For the text-containing cell, return its midpoint in [X, Y] coordinate format. 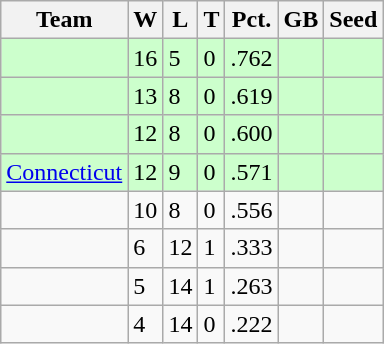
16 [146, 58]
6 [146, 248]
.762 [252, 58]
9 [180, 172]
.571 [252, 172]
Team [64, 20]
.619 [252, 96]
.333 [252, 248]
Seed [354, 20]
.263 [252, 286]
.222 [252, 324]
10 [146, 210]
W [146, 20]
.556 [252, 210]
T [212, 20]
13 [146, 96]
GB [301, 20]
.600 [252, 134]
Connecticut [64, 172]
Pct. [252, 20]
4 [146, 324]
L [180, 20]
